Identify which cell holds the provided text, then report its [x, y] central coordinate. 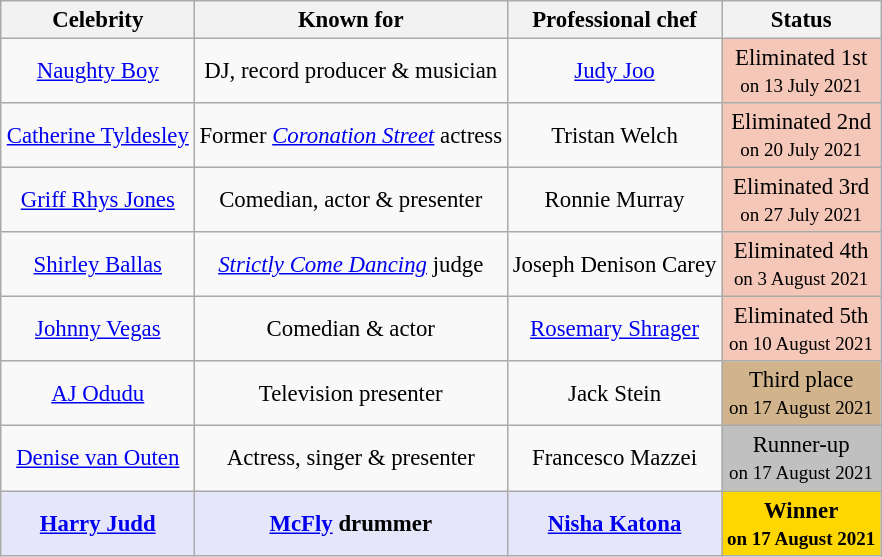
Known for [350, 20]
Third placeon 17 August 2021 [802, 394]
Joseph Denison Carey [614, 264]
Ronnie Murray [614, 200]
Strictly Come Dancing judge [350, 264]
AJ Odudu [98, 394]
Rosemary Shrager [614, 330]
DJ, record producer & musician [350, 70]
Tristan Welch [614, 136]
Television presenter [350, 394]
Francesco Mazzei [614, 458]
Eliminated 3rdon 27 July 2021 [802, 200]
Status [802, 20]
Comedian & actor [350, 330]
Eliminated 4thon 3 August 2021 [802, 264]
Naughty Boy [98, 70]
Griff Rhys Jones [98, 200]
Harry Judd [98, 522]
Johnny Vegas [98, 330]
Shirley Ballas [98, 264]
Nisha Katona [614, 522]
Denise van Outen [98, 458]
Actress, singer & presenter [350, 458]
McFly drummer [350, 522]
Comedian, actor & presenter [350, 200]
Eliminated 1ston 13 July 2021 [802, 70]
Jack Stein [614, 394]
Eliminated 2ndon 20 July 2021 [802, 136]
Catherine Tyldesley [98, 136]
Eliminated 5thon 10 August 2021 [802, 330]
Judy Joo [614, 70]
Runner-upon 17 August 2021 [802, 458]
Former Coronation Street actress [350, 136]
Professional chef [614, 20]
Celebrity [98, 20]
Winneron 17 August 2021 [802, 522]
